Return (x, y) of the center of cell containing provided text 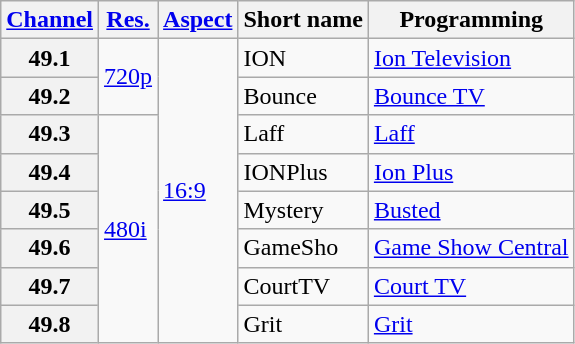
720p (128, 77)
Bounce TV (471, 96)
16:9 (198, 191)
49.3 (50, 134)
Game Show Central (471, 248)
CourtTV (303, 286)
Ion Television (471, 58)
49.8 (50, 324)
Res. (128, 20)
Bounce (303, 96)
IONPlus (303, 172)
GameSho (303, 248)
Busted (471, 210)
49.6 (50, 248)
49.5 (50, 210)
49.1 (50, 58)
Programming (471, 20)
Ion Plus (471, 172)
Mystery (303, 210)
Short name (303, 20)
Aspect (198, 20)
Court TV (471, 286)
Channel (50, 20)
49.4 (50, 172)
49.2 (50, 96)
480i (128, 229)
49.7 (50, 286)
ION (303, 58)
